Locate the cell with the specified text and output its [x, y] center coordinate. 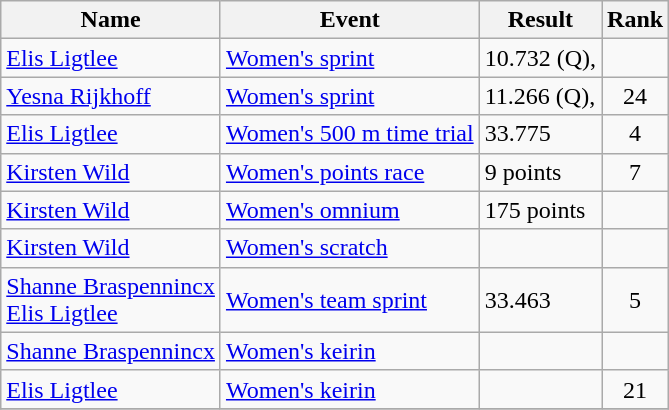
Event [350, 20]
33.463 [540, 300]
33.775 [540, 134]
11.266 (Q), [540, 96]
7 [636, 172]
Name [111, 20]
21 [636, 389]
4 [636, 134]
Result [540, 20]
Women's team sprint [350, 300]
Rank [636, 20]
9 points [540, 172]
5 [636, 300]
Shanne BraspennincxElis Ligtlee [111, 300]
175 points [540, 210]
Women's scratch [350, 248]
24 [636, 96]
Women's 500 m time trial [350, 134]
10.732 (Q), [540, 58]
Women's points race [350, 172]
Yesna Rijkhoff [111, 96]
Shanne Braspennincx [111, 351]
Women's omnium [350, 210]
